Pinpoint the cell where the given text exists, returning its (X, Y) midpoint coordinate. 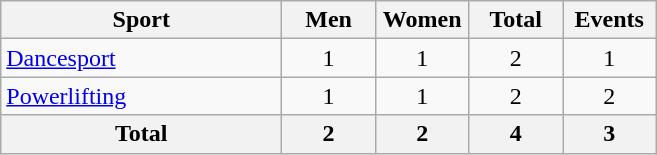
Events (609, 20)
Sport (142, 20)
Powerlifting (142, 96)
Women (422, 20)
Dancesport (142, 58)
4 (516, 134)
3 (609, 134)
Men (329, 20)
